Scan for the cell matching the given text and deliver its (x, y) coordinate at center. 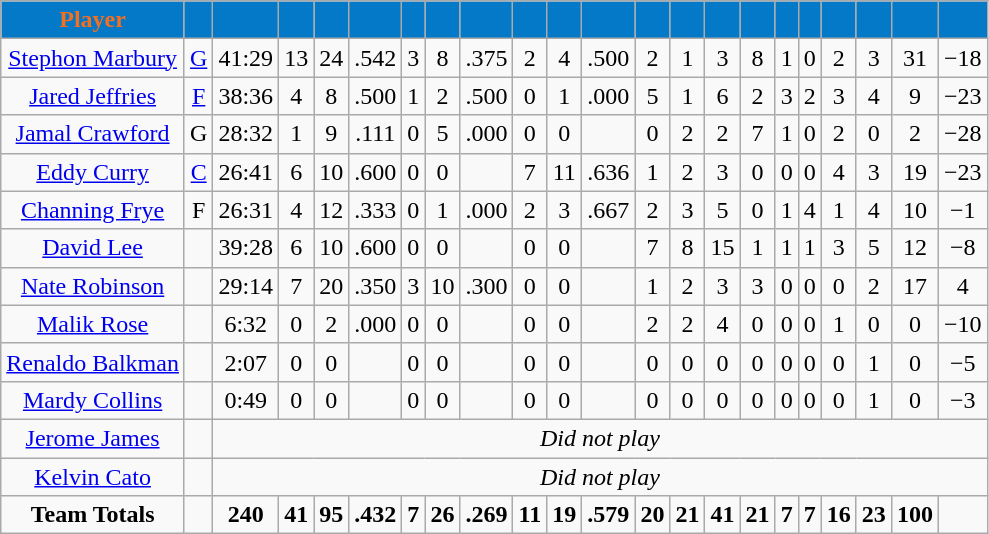
41:29 (246, 58)
17 (914, 286)
2:07 (246, 362)
−3 (962, 400)
0:49 (246, 400)
−8 (962, 248)
.300 (486, 286)
26:31 (246, 210)
Renaldo Balkman (93, 362)
Nate Robinson (93, 286)
Player (93, 20)
.269 (486, 515)
.667 (608, 210)
100 (914, 515)
13 (296, 58)
.333 (376, 210)
6:32 (246, 324)
15 (722, 248)
Stephon Marbury (93, 58)
−28 (962, 134)
39:28 (246, 248)
−10 (962, 324)
26:41 (246, 172)
24 (332, 58)
C (198, 172)
Jerome James (93, 438)
.350 (376, 286)
.636 (608, 172)
26 (442, 515)
.579 (608, 515)
−5 (962, 362)
240 (246, 515)
Kelvin Cato (93, 477)
16 (838, 515)
David Lee (93, 248)
Team Totals (93, 515)
29:14 (246, 286)
28:32 (246, 134)
Jared Jeffries (93, 96)
−18 (962, 58)
31 (914, 58)
Channing Frye (93, 210)
Jamal Crawford (93, 134)
95 (332, 515)
.542 (376, 58)
Malik Rose (93, 324)
.432 (376, 515)
−1 (962, 210)
Eddy Curry (93, 172)
Mardy Collins (93, 400)
.111 (376, 134)
.375 (486, 58)
23 (874, 515)
38:36 (246, 96)
